Provide the [X, Y] coordinate of the cell's center where the given text is located.  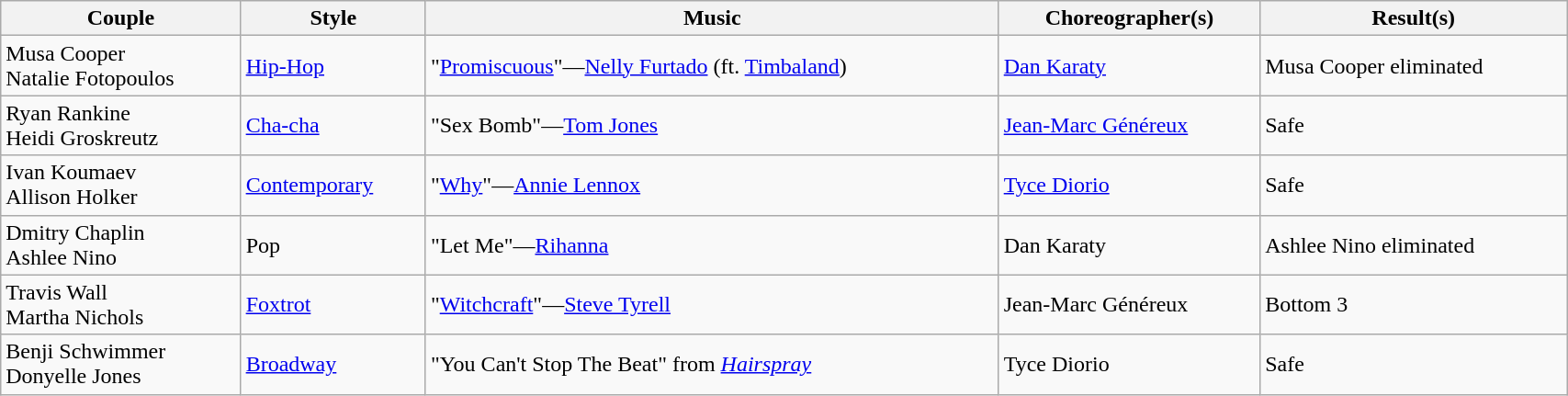
Foxtrot [333, 305]
"Sex Bomb"—Tom Jones [712, 125]
Ryan Rankine Heidi Groskreutz [121, 125]
Cha-cha [333, 125]
Travis Wall Martha Nichols [121, 305]
Ashlee Nino eliminated [1414, 244]
Dmitry Chaplin Ashlee Nino [121, 244]
Hip-Hop [333, 66]
Choreographer(s) [1130, 18]
Music [712, 18]
"You Can't Stop The Beat" from Hairspray [712, 364]
Benji Schwimmer Donyelle Jones [121, 364]
"Witchcraft"—Steve Tyrell [712, 305]
Pop [333, 244]
Contemporary [333, 186]
Style [333, 18]
Bottom 3 [1414, 305]
Musa Cooper eliminated [1414, 66]
"Why"—Annie Lennox [712, 186]
Couple [121, 18]
"Let Me"—Rihanna [712, 244]
Result(s) [1414, 18]
Ivan Koumaev Allison Holker [121, 186]
Broadway [333, 364]
"Promiscuous"—Nelly Furtado (ft. Timbaland) [712, 66]
Musa Cooper Natalie Fotopoulos [121, 66]
